Output the (x, y) coordinate of the center of the cell containing the given text.  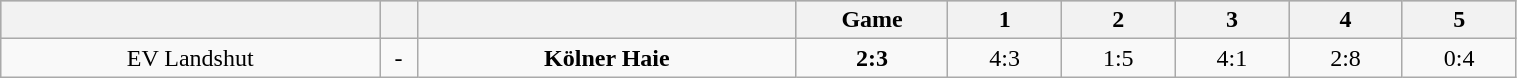
4 (1346, 20)
4:1 (1232, 58)
Game (872, 20)
EV Landshut (190, 58)
1:5 (1118, 58)
Kölner Haie (606, 58)
4:3 (1005, 58)
- (399, 58)
2:3 (872, 58)
2 (1118, 20)
1 (1005, 20)
5 (1459, 20)
3 (1232, 20)
0:4 (1459, 58)
2:8 (1346, 58)
